Identify which cell holds the provided text, then report its (x, y) central coordinate. 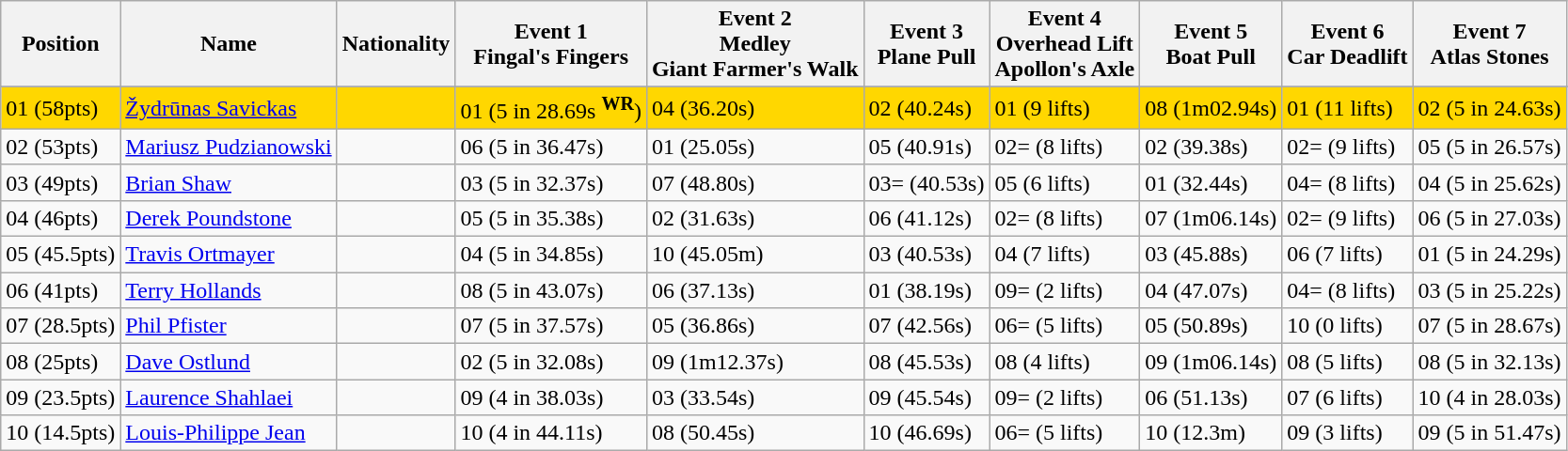
Brian Shaw (229, 182)
10 (14.5pts) (60, 433)
05 (50.89s) (1212, 326)
01 (11 lifts) (1347, 109)
Position (60, 44)
08 (5 in 32.13s) (1490, 362)
06 (51.13s) (1212, 397)
Event 2MedleyGiant Farmer's Walk (754, 44)
08 (1m02.94s) (1212, 109)
10 (46.69s) (927, 433)
01 (5 in 24.29s) (1490, 255)
Mariusz Pudzianowski (229, 147)
06 (7 lifts) (1347, 255)
Event 7Atlas Stones (1490, 44)
10 (0 lifts) (1347, 326)
03 (49pts) (60, 182)
01 (9 lifts) (1065, 109)
08 (4 lifts) (1065, 362)
06 (37.13s) (754, 290)
04 (47.07s) (1212, 290)
10 (45.05m) (754, 255)
01 (58pts) (60, 109)
05 (6 lifts) (1065, 182)
07 (5 in 37.57s) (551, 326)
09 (5 in 51.47s) (1490, 433)
09 (45.54s) (927, 397)
07 (6 lifts) (1347, 397)
07 (28.5pts) (60, 326)
07 (42.56s) (927, 326)
04 (46pts) (60, 218)
03 (5 in 25.22s) (1490, 290)
05 (5 in 35.38s) (551, 218)
02 (39.38s) (1212, 147)
10 (4 in 28.03s) (1490, 397)
03 (45.88s) (1212, 255)
09 (4 in 38.03s) (551, 397)
07 (5 in 28.67s) (1490, 326)
04 (36.20s) (754, 109)
06 (5 in 27.03s) (1490, 218)
09 (3 lifts) (1347, 433)
08 (45.53s) (927, 362)
04 (7 lifts) (1065, 255)
09 (23.5pts) (60, 397)
02 (40.24s) (927, 109)
Event 3Plane Pull (927, 44)
Event 1Fingal's Fingers (551, 44)
01 (32.44s) (1212, 182)
02 (5 in 24.63s) (1490, 109)
06 (5 in 36.47s) (551, 147)
07 (1m06.14s) (1212, 218)
02 (5 in 32.08s) (551, 362)
01 (38.19s) (927, 290)
Name (229, 44)
05 (36.86s) (754, 326)
05 (40.91s) (927, 147)
04 (5 in 34.85s) (551, 255)
Derek Poundstone (229, 218)
Laurence Shahlaei (229, 397)
06 (41.12s) (927, 218)
Dave Ostlund (229, 362)
06 (41pts) (60, 290)
03 (5 in 32.37s) (551, 182)
03 (33.54s) (754, 397)
05 (45.5pts) (60, 255)
Event 4Overhead LiftApollon's Axle (1065, 44)
08 (50.45s) (754, 433)
08 (25pts) (60, 362)
09 (1m12.37s) (754, 362)
01 (5 in 28.69s WR) (551, 109)
Phil Pfister (229, 326)
02 (53pts) (60, 147)
02 (31.63s) (754, 218)
10 (12.3m) (1212, 433)
Louis-Philippe Jean (229, 433)
01 (25.05s) (754, 147)
Žydrūnas Savickas (229, 109)
03 (40.53s) (927, 255)
Event 5Boat Pull (1212, 44)
Nationality (396, 44)
09 (1m06.14s) (1212, 362)
05 (5 in 26.57s) (1490, 147)
Travis Ortmayer (229, 255)
Event 6Car Deadlift (1347, 44)
08 (5 in 43.07s) (551, 290)
07 (48.80s) (754, 182)
03= (40.53s) (927, 182)
08 (5 lifts) (1347, 362)
Terry Hollands (229, 290)
04 (5 in 25.62s) (1490, 182)
10 (4 in 44.11s) (551, 433)
